Output the [X, Y] coordinate of the center of the cell containing the given text.  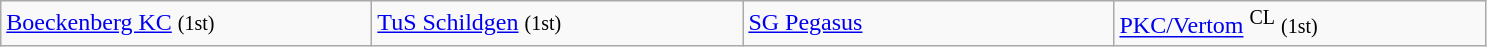
SG Pegasus [928, 24]
Boeckenberg KC (1st) [186, 24]
TuS Schildgen (1st) [558, 24]
PKC/Vertom CL (1st) [1300, 24]
